Determine the (X, Y) coordinate at the center of the cell enclosing the given text.  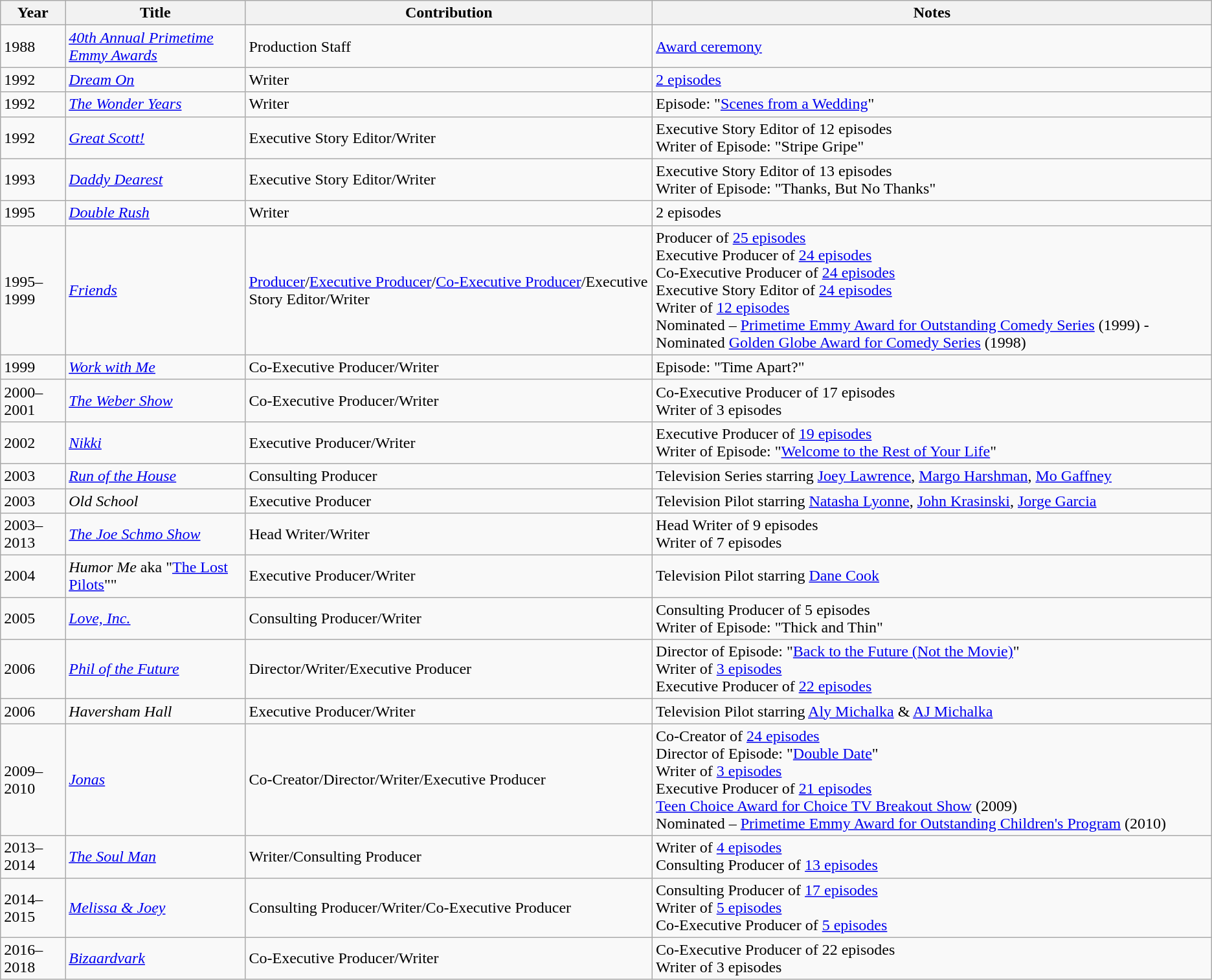
Director of Episode: "Back to the Future (Not the Movie)"Writer of 3 episodesExecutive Producer of 22 episodes (932, 669)
1999 (33, 367)
1995–1999 (33, 290)
Work with Me (155, 367)
40th Annual Primetime Emmy Awards (155, 47)
2004 (33, 576)
Consulting Producer of 17 episodesWriter of 5 episodesCo-Executive Producer of 5 episodes (932, 908)
1988 (33, 47)
Run of the House (155, 476)
Daddy Dearest (155, 180)
Writer of 4 episodesConsulting Producer of 13 episodes (932, 857)
2016–2018 (33, 958)
Double Rush (155, 213)
Great Scott! (155, 137)
Melissa & Joey (155, 908)
Consulting Producer/Writer/Co-Executive Producer (449, 908)
Love, Inc. (155, 619)
Co-Creator/Director/Writer/Executive Producer (449, 779)
The Joe Schmo Show (155, 535)
Producer/Executive Producer/Co-Executive Producer/Executive Story Editor/Writer (449, 290)
The Weber Show (155, 400)
Haversham Hall (155, 711)
Bizaardvark (155, 958)
Jonas (155, 779)
Notes (932, 13)
2009–2010 (33, 779)
Year (33, 13)
Episode: "Scenes from a Wedding" (932, 104)
Dream On (155, 80)
1993 (33, 180)
Head Writer of 9 episodesWriter of 7 episodes (932, 535)
The Wonder Years (155, 104)
Consulting Producer (449, 476)
Award ceremony (932, 47)
2000–2001 (33, 400)
Humor Me aka "The Lost Pilots"" (155, 576)
Television Pilot starring Dane Cook (932, 576)
Contribution (449, 13)
Writer/Consulting Producer (449, 857)
Television Series starring Joey Lawrence, Margo Harshman, Mo Gaffney (932, 476)
Television Pilot starring Natasha Lyonne, John Krasinski, Jorge Garcia (932, 500)
Television Pilot starring Aly Michalka & AJ Michalka (932, 711)
Friends (155, 290)
2003–2013 (33, 535)
Director/Writer/Executive Producer (449, 669)
The Soul Man (155, 857)
Head Writer/Writer (449, 535)
Executive Story Editor of 12 episodesWriter of Episode: "Stripe Gripe" (932, 137)
Episode: "Time Apart?" (932, 367)
Old School (155, 500)
2005 (33, 619)
Nikki (155, 443)
Executive Producer of 19 episodesWriter of Episode: "Welcome to the Rest of Your Life" (932, 443)
Title (155, 13)
Phil of the Future (155, 669)
2013–2014 (33, 857)
Executive Producer (449, 500)
Consulting Producer/Writer (449, 619)
2014–2015 (33, 908)
2002 (33, 443)
Co-Executive Producer of 22 episodesWriter of 3 episodes (932, 958)
Co-Executive Producer of 17 episodesWriter of 3 episodes (932, 400)
1995 (33, 213)
Executive Story Editor of 13 episodesWriter of Episode: "Thanks, But No Thanks" (932, 180)
Production Staff (449, 47)
Consulting Producer of 5 episodesWriter of Episode: "Thick and Thin" (932, 619)
